Pinpoint the cell where the given text exists, returning its (x, y) midpoint coordinate. 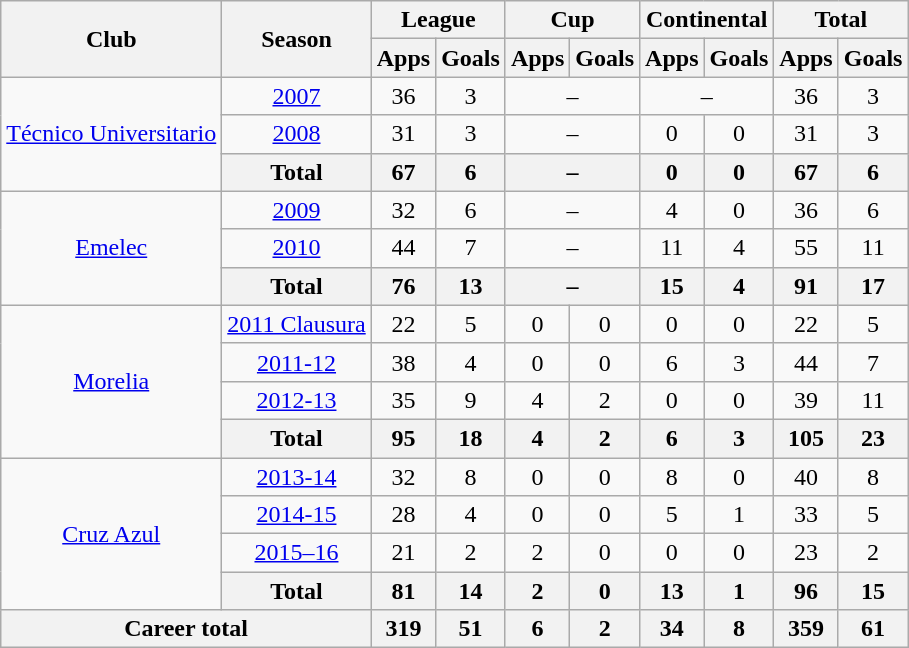
81 (403, 591)
Club (112, 39)
35 (403, 400)
2015–16 (296, 553)
76 (403, 286)
2010 (296, 248)
Técnico Universitario (112, 134)
61 (873, 629)
95 (403, 438)
Career total (186, 629)
105 (806, 438)
14 (471, 591)
55 (806, 248)
Cruz Azul (112, 534)
Morelia (112, 381)
2011 Clausura (296, 324)
2007 (296, 96)
2011-12 (296, 362)
Emelec (112, 248)
18 (471, 438)
51 (471, 629)
2009 (296, 210)
2013-14 (296, 477)
28 (403, 515)
9 (471, 400)
319 (403, 629)
2012-13 (296, 400)
38 (403, 362)
2014-15 (296, 515)
Season (296, 39)
96 (806, 591)
Cup (572, 20)
2008 (296, 134)
17 (873, 286)
40 (806, 477)
21 (403, 553)
39 (806, 400)
League (438, 20)
91 (806, 286)
33 (806, 515)
Continental (707, 20)
34 (672, 629)
359 (806, 629)
